For the text-containing cell, return its midpoint in [X, Y] coordinate format. 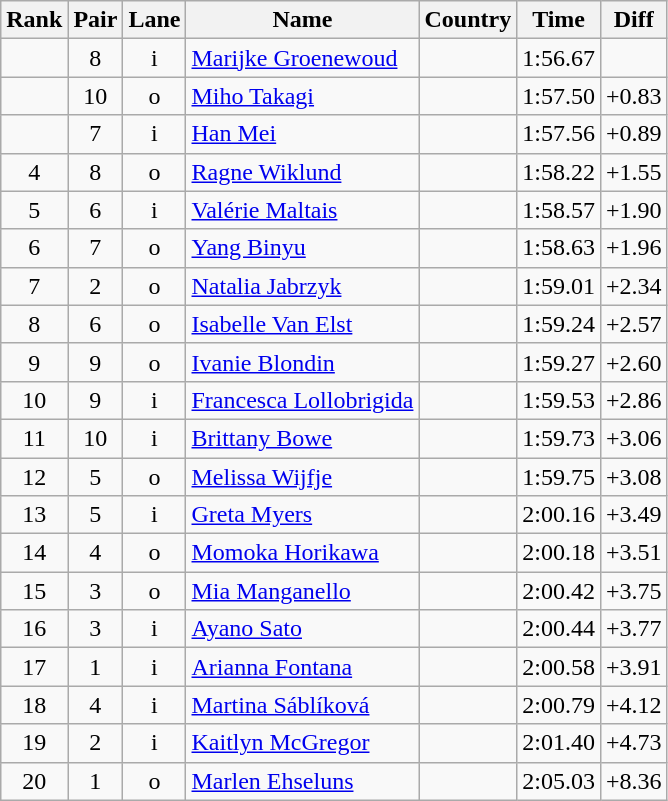
Ragne Wiklund [302, 172]
+3.75 [634, 591]
+1.55 [634, 172]
Natalia Jabrzyk [302, 286]
Time [559, 20]
Arianna Fontana [302, 667]
18 [34, 705]
1:58.63 [559, 248]
Ivanie Blondin [302, 362]
Greta Myers [302, 515]
+0.83 [634, 96]
1:59.01 [559, 286]
+2.57 [634, 324]
Francesca Lollobrigida [302, 400]
+3.91 [634, 667]
Martina Sáblíková [302, 705]
20 [34, 781]
13 [34, 515]
+3.51 [634, 553]
+2.34 [634, 286]
+3.08 [634, 477]
15 [34, 591]
2:01.40 [559, 743]
2:00.16 [559, 515]
Ayano Sato [302, 629]
1:59.24 [559, 324]
Momoka Horikawa [302, 553]
2:00.79 [559, 705]
17 [34, 667]
+2.86 [634, 400]
1:57.50 [559, 96]
1:59.27 [559, 362]
+4.73 [634, 743]
Lane [154, 20]
14 [34, 553]
Brittany Bowe [302, 438]
1:59.75 [559, 477]
Rank [34, 20]
12 [34, 477]
Kaitlyn McGregor [302, 743]
Han Mei [302, 134]
19 [34, 743]
Marijke Groenewoud [302, 58]
Country [468, 20]
Valérie Maltais [302, 210]
+3.49 [634, 515]
16 [34, 629]
Melissa Wijfje [302, 477]
2:05.03 [559, 781]
+8.36 [634, 781]
+1.96 [634, 248]
2:00.44 [559, 629]
+2.60 [634, 362]
2:00.18 [559, 553]
+4.12 [634, 705]
Diff [634, 20]
Isabelle Van Elst [302, 324]
Miho Takagi [302, 96]
2:00.42 [559, 591]
1:59.53 [559, 400]
Marlen Ehseluns [302, 781]
1:59.73 [559, 438]
+1.90 [634, 210]
+3.77 [634, 629]
+3.06 [634, 438]
Name [302, 20]
1:57.56 [559, 134]
1:56.67 [559, 58]
Yang Binyu [302, 248]
11 [34, 438]
2:00.58 [559, 667]
Pair [96, 20]
+0.89 [634, 134]
1:58.57 [559, 210]
1:58.22 [559, 172]
Mia Manganello [302, 591]
